Extract the [X, Y] coordinate from the center of the cell holding the provided text.  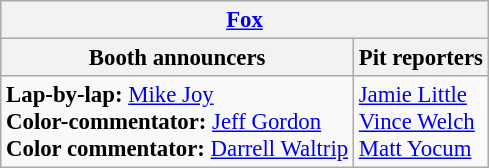
Lap-by-lap: Mike JoyColor-commentator: Jeff GordonColor commentator: Darrell Waltrip [178, 122]
Booth announcers [178, 58]
Pit reporters [420, 58]
Fox [245, 20]
Jamie LittleVince WelchMatt Yocum [420, 122]
